Output the [X, Y] coordinate of the center of the cell containing the given text.  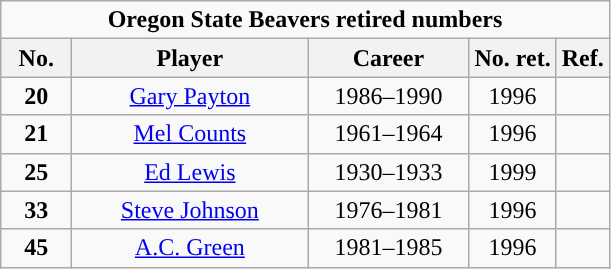
Oregon State Beavers retired numbers [305, 20]
1999 [512, 172]
1961–1964 [388, 134]
21 [36, 134]
Career [388, 58]
Ref. [582, 58]
Ed Lewis [190, 172]
Gary Payton [190, 96]
A.C. Green [190, 248]
Player [190, 58]
No. [36, 58]
20 [36, 96]
45 [36, 248]
Mel Counts [190, 134]
1986–1990 [388, 96]
No. ret. [512, 58]
1981–1985 [388, 248]
33 [36, 210]
1976–1981 [388, 210]
25 [36, 172]
Steve Johnson [190, 210]
1930–1933 [388, 172]
